Find where the given text appears and provide that cell's center as [X, Y] coordinate. 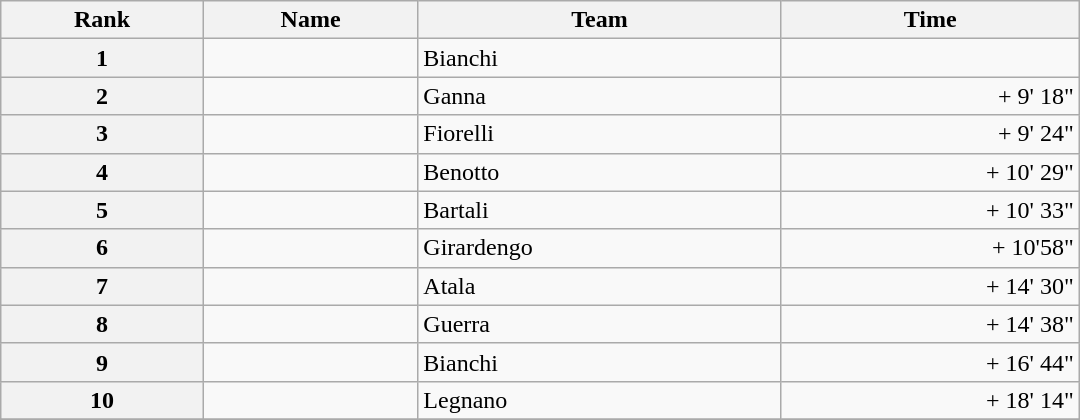
Fiorelli [600, 134]
5 [102, 210]
Girardengo [600, 248]
6 [102, 248]
1 [102, 58]
+ 10'58" [930, 248]
Atala [600, 286]
Guerra [600, 324]
3 [102, 134]
Rank [102, 20]
+ 9' 18" [930, 96]
+ 16' 44" [930, 362]
Benotto [600, 172]
9 [102, 362]
4 [102, 172]
+ 9' 24" [930, 134]
10 [102, 400]
8 [102, 324]
2 [102, 96]
Ganna [600, 96]
Team [600, 20]
+ 14' 30" [930, 286]
Time [930, 20]
+ 10' 33" [930, 210]
Legnano [600, 400]
+ 14' 38" [930, 324]
Bartali [600, 210]
+ 18' 14" [930, 400]
Name [310, 20]
7 [102, 286]
+ 10' 29" [930, 172]
